Find where the given text appears and provide that cell's center as (X, Y) coordinate. 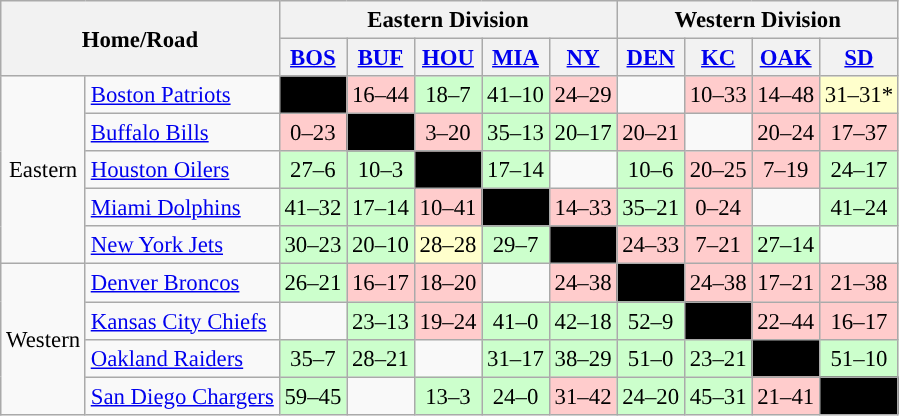
28–21 (381, 358)
45–31 (718, 396)
DEN (651, 58)
Oakland Raiders (182, 358)
San Diego Chargers (182, 396)
21–38 (858, 283)
Eastern Division (448, 20)
24–20 (651, 396)
31–31* (858, 95)
29–7 (516, 245)
17–37 (858, 133)
14–33 (583, 208)
30–23 (313, 245)
59–45 (313, 396)
31–17 (516, 358)
17–21 (786, 283)
20–21 (651, 133)
7–21 (718, 245)
20–24 (786, 133)
23–13 (381, 321)
Denver Broncos (182, 283)
OAK (786, 58)
19–24 (448, 321)
41–0 (516, 321)
Western Division (758, 20)
SD (858, 58)
51–10 (858, 358)
20–10 (381, 245)
10–6 (651, 170)
10–33 (718, 95)
20–17 (583, 133)
BOS (313, 58)
24–0 (516, 396)
23–21 (718, 358)
18–7 (448, 95)
18–20 (448, 283)
52–9 (651, 321)
HOU (448, 58)
24–17 (858, 170)
3–20 (448, 133)
0–23 (313, 133)
35–13 (516, 133)
35–21 (651, 208)
28–28 (448, 245)
16–44 (381, 95)
10–3 (381, 170)
Kansas City Chiefs (182, 321)
31–42 (583, 396)
41–32 (313, 208)
Miami Dolphins (182, 208)
New York Jets (182, 245)
24–29 (583, 95)
Home/Road (140, 38)
Boston Patriots (182, 95)
21–41 (786, 396)
Buffalo Bills (182, 133)
NY (583, 58)
26–21 (313, 283)
41–10 (516, 95)
Eastern (44, 170)
0–24 (718, 208)
BUF (381, 58)
38–29 (583, 358)
51–0 (651, 358)
MIA (516, 58)
27–14 (786, 245)
KC (718, 58)
20–25 (718, 170)
10–41 (448, 208)
27–6 (313, 170)
Western (44, 339)
13–3 (448, 396)
41–24 (858, 208)
24–33 (651, 245)
14–48 (786, 95)
42–18 (583, 321)
35–7 (313, 358)
7–19 (786, 170)
Houston Oilers (182, 170)
22–44 (786, 321)
